Find where the given text appears and provide that cell's center as (X, Y) coordinate. 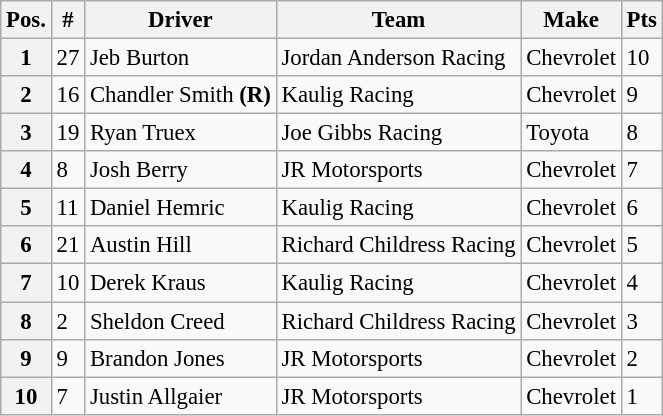
Driver (181, 20)
Derek Kraus (181, 283)
# (68, 20)
Justin Allgaier (181, 396)
Jordan Anderson Racing (398, 58)
11 (68, 208)
21 (68, 245)
Jeb Burton (181, 58)
Chandler Smith (R) (181, 95)
Pts (642, 20)
Team (398, 20)
Austin Hill (181, 245)
19 (68, 133)
Sheldon Creed (181, 321)
Josh Berry (181, 170)
Joe Gibbs Racing (398, 133)
Brandon Jones (181, 358)
16 (68, 95)
Daniel Hemric (181, 208)
Pos. (26, 20)
Make (571, 20)
Toyota (571, 133)
Ryan Truex (181, 133)
27 (68, 58)
